Scan for the cell matching the given text and deliver its [x, y] coordinate at center. 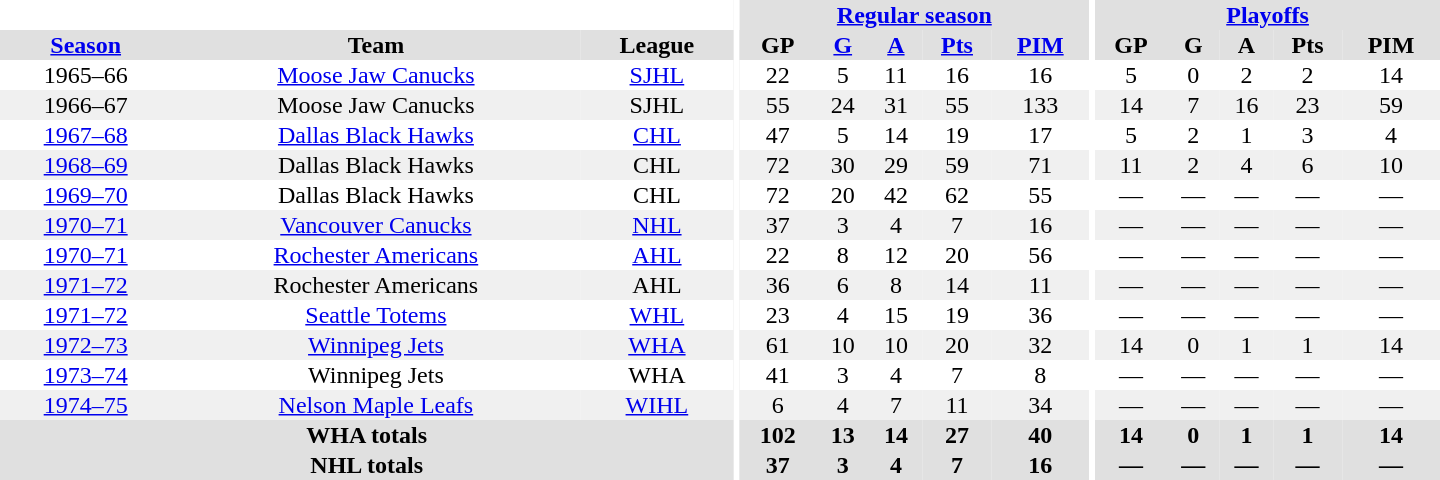
WIHL [656, 405]
47 [778, 135]
Team [376, 45]
29 [896, 165]
17 [1040, 135]
Season [86, 45]
30 [842, 165]
34 [1040, 405]
15 [896, 315]
71 [1040, 165]
League [656, 45]
133 [1040, 105]
1966–67 [86, 105]
1967–68 [86, 135]
1974–75 [86, 405]
13 [842, 435]
1968–69 [86, 165]
WHL [656, 315]
27 [956, 435]
62 [956, 195]
12 [896, 255]
1969–70 [86, 195]
1972–73 [86, 345]
Regular season [914, 15]
Seattle Totems [376, 315]
61 [778, 345]
Playoffs [1268, 15]
NHL totals [366, 465]
42 [896, 195]
24 [842, 105]
NHL [656, 225]
41 [778, 375]
1965–66 [86, 75]
56 [1040, 255]
WHA totals [366, 435]
31 [896, 105]
32 [1040, 345]
Nelson Maple Leafs [376, 405]
1973–74 [86, 375]
40 [1040, 435]
102 [778, 435]
Vancouver Canucks [376, 225]
